Search for the cell housing the specified text and yield its [X, Y] center coordinate. 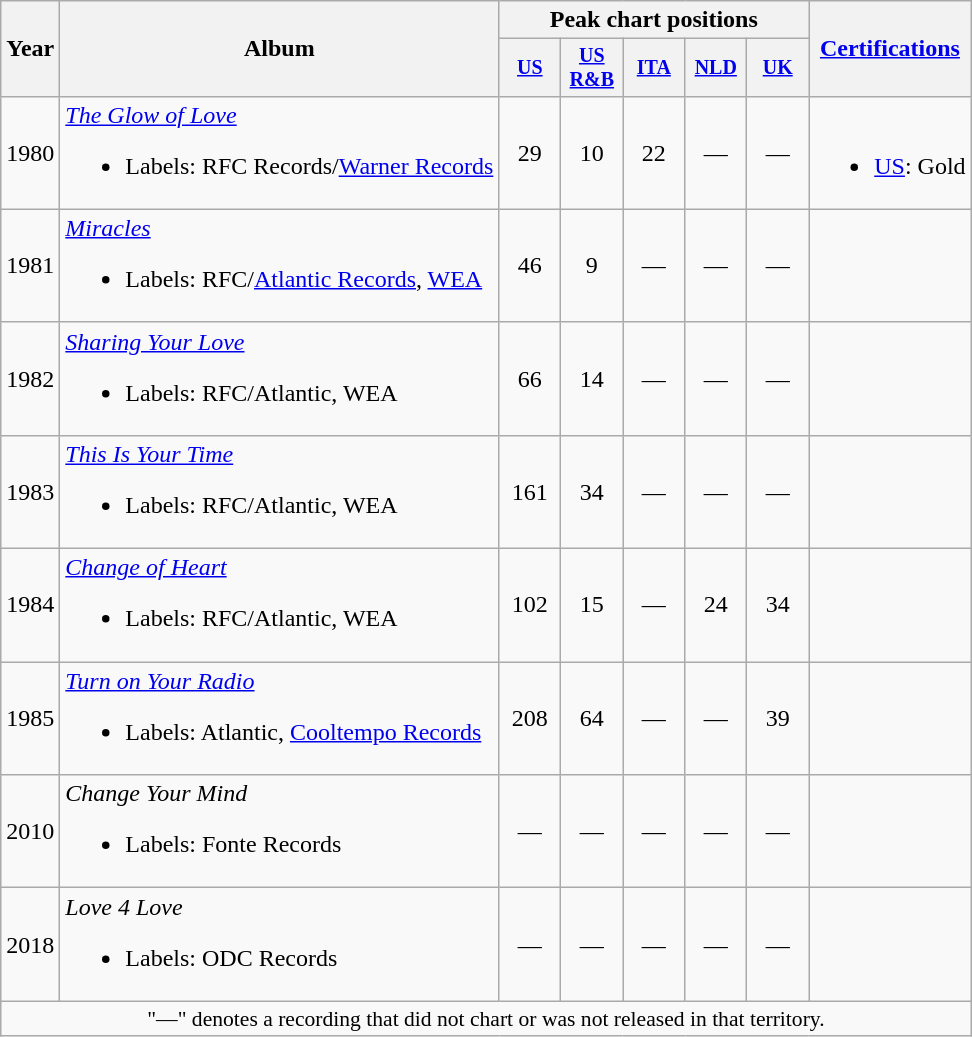
Album [280, 49]
Sharing Your LoveLabels: RFC/Atlantic, WEA [280, 378]
1985 [30, 718]
1983 [30, 492]
46 [530, 266]
US [530, 68]
US: Gold [890, 152]
24 [716, 606]
22 [654, 152]
Peak chart positions [654, 20]
ITA [654, 68]
10 [592, 152]
15 [592, 606]
"—" denotes a recording that did not chart or was not released in that territory. [486, 1019]
Certifications [890, 49]
Change of HeartLabels: RFC/Atlantic, WEA [280, 606]
102 [530, 606]
The Glow of LoveLabels: RFC Records/Warner Records [280, 152]
14 [592, 378]
161 [530, 492]
USR&B [592, 68]
1982 [30, 378]
64 [592, 718]
29 [530, 152]
66 [530, 378]
9 [592, 266]
1981 [30, 266]
Turn on Your RadioLabels: Atlantic, Cooltempo Records [280, 718]
39 [778, 718]
Change Your MindLabels: Fonte Records [280, 832]
NLD [716, 68]
208 [530, 718]
1980 [30, 152]
This Is Your TimeLabels: RFC/Atlantic, WEA [280, 492]
Year [30, 49]
UK [778, 68]
2010 [30, 832]
Love 4 LoveLabels: ODC Records [280, 944]
2018 [30, 944]
1984 [30, 606]
MiraclesLabels: RFC/Atlantic Records, WEA [280, 266]
